For the text-containing cell, return its midpoint in (X, Y) coordinate format. 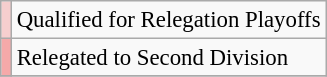
Relegated to Second Division (168, 58)
Qualified for Relegation Playoffs (168, 20)
